Output the (X, Y) coordinate of the center of the cell containing the given text.  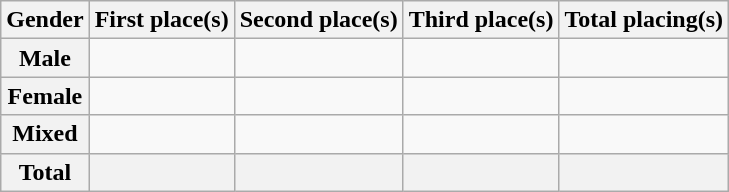
Third place(s) (481, 20)
Total (45, 172)
Gender (45, 20)
Male (45, 58)
Female (45, 96)
Total placing(s) (644, 20)
Mixed (45, 134)
First place(s) (162, 20)
Second place(s) (318, 20)
